Return the [x, y] coordinate for the center point of the cell that contains the specified text.  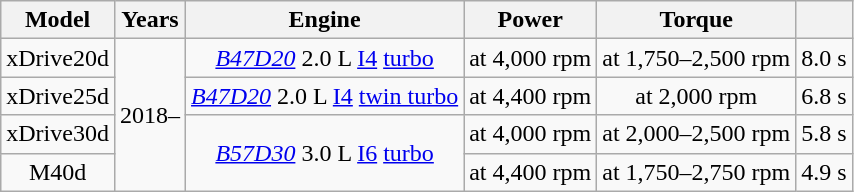
at 1,750–2,750 rpm [696, 172]
2018– [150, 115]
xDrive30d [58, 134]
4.9 s [824, 172]
Engine [325, 20]
xDrive20d [58, 58]
6.8 s [824, 96]
B47D20 2.0 L I4 twin turbo [325, 96]
at 1,750–2,500 rpm [696, 58]
Power [530, 20]
M40d [58, 172]
at 2,000 rpm [696, 96]
at 2,000–2,500 rpm [696, 134]
8.0 s [824, 58]
5.8 s [824, 134]
Torque [696, 20]
B47D20 2.0 L I4 turbo [325, 58]
B57D30 3.0 L I6 turbo [325, 153]
xDrive25d [58, 96]
Years [150, 20]
Model [58, 20]
